Return [x, y] of the center of cell containing provided text 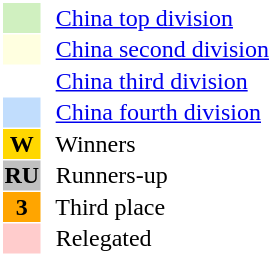
W [22, 144]
Relegated [156, 239]
China third division [156, 81]
Winners [156, 144]
China top division [156, 18]
China second division [156, 49]
RU [22, 175]
Third place [156, 207]
China fourth division [156, 113]
Runners-up [156, 175]
3 [22, 207]
